Identify which cell holds the provided text, then report its [x, y] central coordinate. 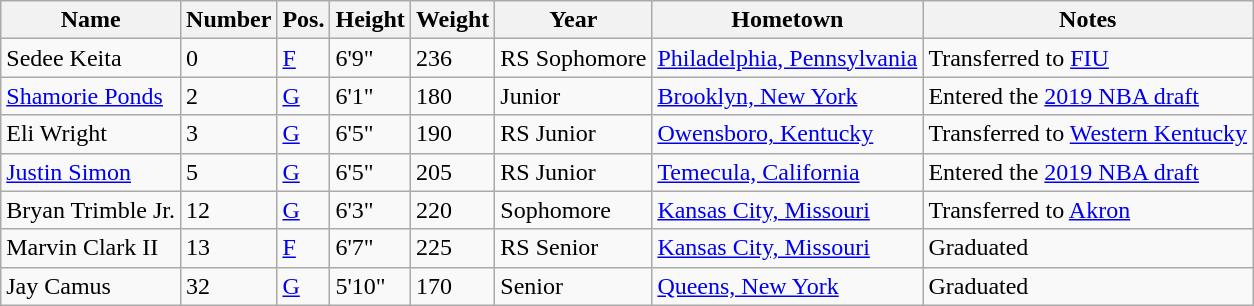
Junior [574, 96]
RS Senior [574, 248]
Weight [452, 20]
Eli Wright [91, 134]
13 [229, 248]
Temecula, California [788, 172]
205 [452, 172]
Bryan Trimble Jr. [91, 210]
6'7" [370, 248]
3 [229, 134]
170 [452, 286]
220 [452, 210]
Notes [1088, 20]
Senior [574, 286]
190 [452, 134]
225 [452, 248]
5 [229, 172]
Transferred to Western Kentucky [1088, 134]
Sedee Keita [91, 58]
Queens, New York [788, 286]
Hometown [788, 20]
32 [229, 286]
180 [452, 96]
Year [574, 20]
Shamorie Ponds [91, 96]
Sophomore [574, 210]
6'9" [370, 58]
Brooklyn, New York [788, 96]
Transferred to Akron [1088, 210]
2 [229, 96]
Height [370, 20]
0 [229, 58]
6'3" [370, 210]
Transferred to FIU [1088, 58]
Name [91, 20]
Jay Camus [91, 286]
Owensboro, Kentucky [788, 134]
Justin Simon [91, 172]
RS Sophomore [574, 58]
236 [452, 58]
6'1" [370, 96]
Marvin Clark II [91, 248]
Number [229, 20]
12 [229, 210]
Philadelphia, Pennsylvania [788, 58]
Pos. [304, 20]
5'10" [370, 286]
